Output the (X, Y) coordinate of the center of the cell containing the given text.  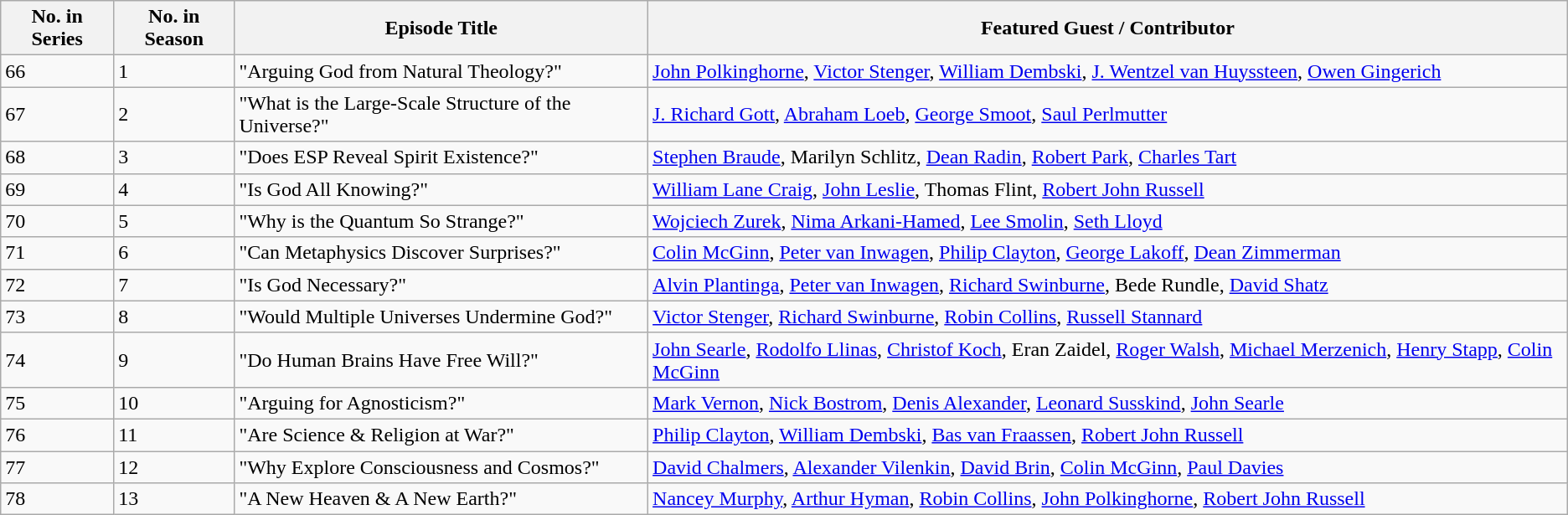
7 (174, 285)
"Is God Necessary?" (441, 285)
2 (174, 114)
No. in Season (174, 28)
69 (57, 189)
David Chalmers, Alexander Vilenkin, David Brin, Colin McGinn, Paul Davies (1108, 466)
78 (57, 499)
"Are Science & Religion at War?" (441, 435)
Wojciech Zurek, Nima Arkani-Hamed, Lee Smolin, Seth Lloyd (1108, 221)
Alvin Plantinga, Peter van Inwagen, Richard Swinburne, Bede Rundle, David Shatz (1108, 285)
9 (174, 360)
1 (174, 71)
"Would Multiple Universes Undermine God?" (441, 317)
"Can Metaphysics Discover Surprises?" (441, 253)
67 (57, 114)
John Polkinghorne, Victor Stenger, William Dembski, J. Wentzel van Huyssteen, Owen Gingerich (1108, 71)
"Does ESP Reveal Spirit Existence?" (441, 157)
5 (174, 221)
"Why Explore Consciousness and Cosmos?" (441, 466)
11 (174, 435)
"Why is the Quantum So Strange?" (441, 221)
10 (174, 403)
"Is God All Knowing?" (441, 189)
Philip Clayton, William Dembski, Bas van Fraassen, Robert John Russell (1108, 435)
68 (57, 157)
"What is the Large-Scale Structure of the Universe?" (441, 114)
4 (174, 189)
13 (174, 499)
12 (174, 466)
3 (174, 157)
74 (57, 360)
"Arguing God from Natural Theology?" (441, 71)
70 (57, 221)
76 (57, 435)
William Lane Craig, John Leslie, Thomas Flint, Robert John Russell (1108, 189)
J. Richard Gott, Abraham Loeb, George Smoot, Saul Perlmutter (1108, 114)
Nancey Murphy, Arthur Hyman, Robin Collins, John Polkinghorne, Robert John Russell (1108, 499)
Victor Stenger, Richard Swinburne, Robin Collins, Russell Stannard (1108, 317)
75 (57, 403)
77 (57, 466)
Mark Vernon, Nick Bostrom, Denis Alexander, Leonard Susskind, John Searle (1108, 403)
72 (57, 285)
Featured Guest / Contributor (1108, 28)
Colin McGinn, Peter van Inwagen, Philip Clayton, George Lakoff, Dean Zimmerman (1108, 253)
"Do Human Brains Have Free Will?" (441, 360)
71 (57, 253)
73 (57, 317)
"A New Heaven & A New Earth?" (441, 499)
Stephen Braude, Marilyn Schlitz, Dean Radin, Robert Park, Charles Tart (1108, 157)
66 (57, 71)
"Arguing for Agnosticism?" (441, 403)
Episode Title (441, 28)
8 (174, 317)
John Searle, Rodolfo Llinas, Christof Koch, Eran Zaidel, Roger Walsh, Michael Merzenich, Henry Stapp, Colin McGinn (1108, 360)
No. in Series (57, 28)
6 (174, 253)
